Detect which cell encompasses the target text, then output its [x, y] center coordinate. 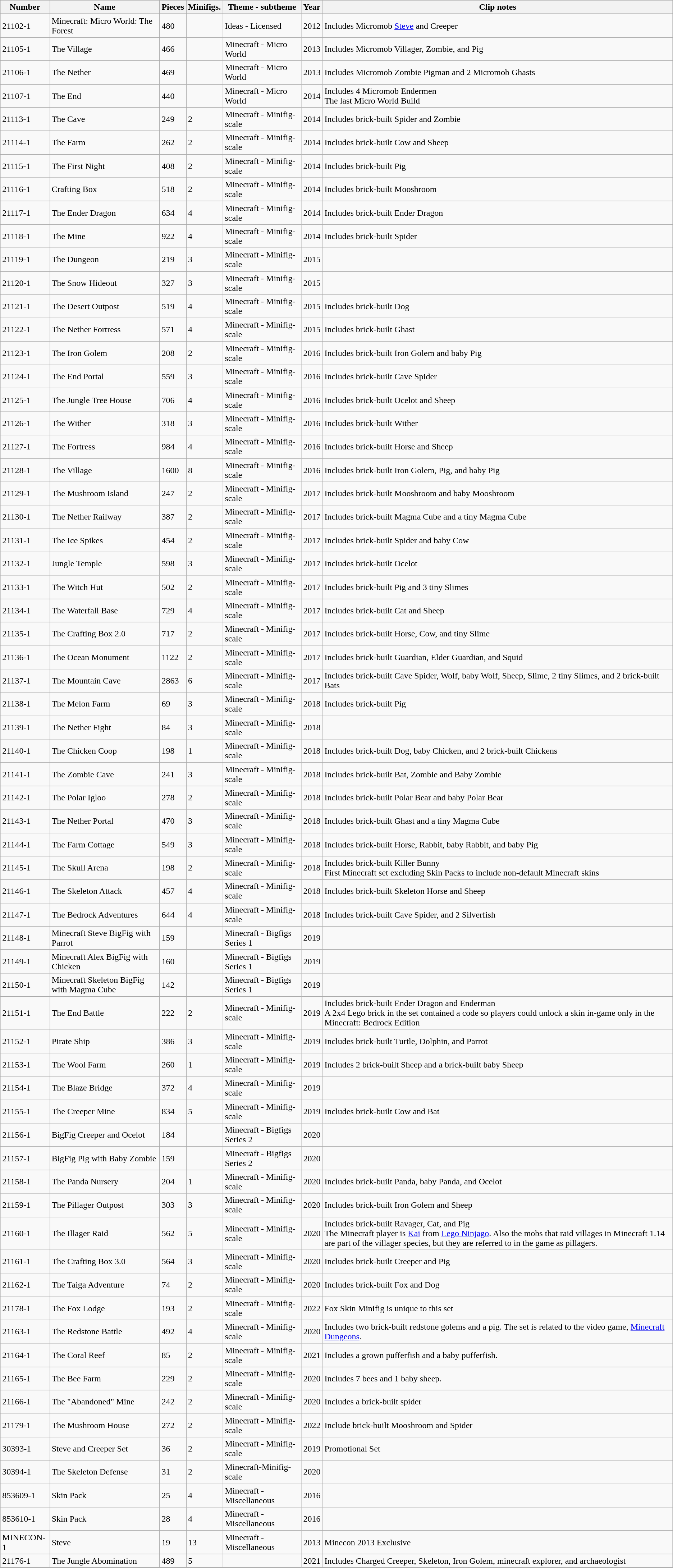
Includes brick-built Magma Cube and a tiny Magma Cube [498, 517]
Includes brick-built Killer BunnyFirst Minecraft set excluding Skin Packs to include non-default Minecraft skins [498, 868]
The End Portal [105, 377]
Includes brick-built Cave Spider, Wolf, baby Wolf, Sheep, Slime, 2 tiny Slimes, and 2 brick-built Bats [498, 681]
454 [173, 540]
The Snow Hideout [105, 283]
The Chicken Coop [105, 751]
21166-1 [25, 1402]
21117-1 [25, 213]
318 [173, 424]
The Waterfall Base [105, 611]
241 [173, 774]
408 [173, 166]
21179-1 [25, 1425]
Includes brick-built Spider and baby Cow [498, 540]
The Farm Cottage [105, 844]
21159-1 [25, 1205]
984 [173, 447]
Includes 4 Micromob EndermenThe last Micro World Build [498, 96]
The Pillager Outpost [105, 1205]
634 [173, 213]
Includes two brick-built redstone golems and a pig. The set is related to the video game, Minecraft Dungeons. [498, 1332]
21149-1 [25, 961]
MINECON-1 [25, 1542]
21139-1 [25, 728]
21161-1 [25, 1261]
21162-1 [25, 1285]
21140-1 [25, 751]
598 [173, 564]
Minecon 2013 Exclusive [498, 1542]
31 [173, 1472]
222 [173, 1013]
Minecraft-Minifig-scale [262, 1472]
440 [173, 96]
21137-1 [25, 681]
21157-1 [25, 1158]
562 [173, 1233]
The Farm [105, 142]
469 [173, 73]
The Nether Railway [105, 517]
30394-1 [25, 1472]
21119-1 [25, 260]
Promotional Set [498, 1449]
13 [205, 1542]
204 [173, 1181]
1122 [173, 657]
21113-1 [25, 119]
The Jungle Tree House [105, 400]
372 [173, 1088]
492 [173, 1332]
21124-1 [25, 377]
The Skeleton Attack [105, 891]
Includes Micromob Zombie Pigman and 2 Micromob Ghasts [498, 73]
21158-1 [25, 1181]
21122-1 [25, 330]
Includes Micromob Steve and Creeper [498, 26]
28 [173, 1519]
21102-1 [25, 26]
229 [173, 1379]
559 [173, 377]
The Nether Portal [105, 821]
21135-1 [25, 634]
The Bee Farm [105, 1379]
The Mushroom House [105, 1425]
21114-1 [25, 142]
Jungle Temple [105, 564]
Includes brick-built Spider and Zombie [498, 119]
272 [173, 1425]
2863 [173, 681]
The Illager Raid [105, 1233]
Includes a grown pufferfish and a baby pufferfish. [498, 1355]
21160-1 [25, 1233]
BigFig Pig with Baby Zombie [105, 1158]
184 [173, 1135]
Includes Micromob Villager, Zombie, and Pig [498, 49]
21126-1 [25, 424]
The Crafting Box 2.0 [105, 634]
327 [173, 283]
Includes brick-built Creeper and Pig [498, 1261]
549 [173, 844]
6 [205, 681]
Includes brick-built Dog [498, 306]
The Iron Golem [105, 353]
717 [173, 634]
Includes brick-built Dog, baby Chicken, and 2 brick-built Chickens [498, 751]
The First Night [105, 166]
8 [205, 470]
160 [173, 961]
Includes brick-built Mooshroom [498, 189]
21141-1 [25, 774]
The Dungeon [105, 260]
278 [173, 797]
Includes brick-built Iron Golem, Pig, and baby Pig [498, 470]
21147-1 [25, 915]
The Coral Reef [105, 1355]
The Taiga Adventure [105, 1285]
21107-1 [25, 96]
21106-1 [25, 73]
Includes brick-built Ender Dragon [498, 213]
The Blaze Bridge [105, 1088]
Includes brick-built Cow and Bat [498, 1112]
21154-1 [25, 1088]
21144-1 [25, 844]
Minecraft Alex BigFig with Chicken [105, 961]
21130-1 [25, 517]
193 [173, 1308]
The End [105, 96]
The Zombie Cave [105, 774]
The Nether Fight [105, 728]
21148-1 [25, 938]
21123-1 [25, 353]
The Skeleton Defense [105, 1472]
21125-1 [25, 400]
853610-1 [25, 1519]
480 [173, 26]
Includes brick-built Pig and 3 tiny Slimes [498, 587]
Include brick-built Mooshroom and Spider [498, 1425]
The "Abandoned" Mine [105, 1402]
84 [173, 728]
Includes brick-built Ghast [498, 330]
The Creeper Mine [105, 1112]
466 [173, 49]
21134-1 [25, 611]
21176-1 [25, 1561]
1600 [173, 470]
The Redstone Battle [105, 1332]
Pieces [173, 7]
Includes 7 bees and 1 baby sheep. [498, 1379]
21163-1 [25, 1332]
564 [173, 1261]
Includes brick-built Horse, Rabbit, baby Rabbit, and baby Pig [498, 844]
Ideas - Licensed [262, 26]
Includes brick-built Cat and Sheep [498, 611]
260 [173, 1065]
Clip notes [498, 7]
21155-1 [25, 1112]
The Bedrock Adventures [105, 915]
21131-1 [25, 540]
21142-1 [25, 797]
Steve [105, 1542]
502 [173, 587]
21150-1 [25, 984]
Includes brick-built Guardian, Elder Guardian, and Squid [498, 657]
21120-1 [25, 283]
457 [173, 891]
Includes brick-built Ocelot [498, 564]
21151-1 [25, 1013]
The Crafting Box 3.0 [105, 1261]
21152-1 [25, 1041]
Includes brick-built Horse and Sheep [498, 447]
Minecraft: Micro World: The Forest [105, 26]
The Desert Outpost [105, 306]
303 [173, 1205]
21115-1 [25, 166]
21118-1 [25, 236]
208 [173, 353]
21145-1 [25, 868]
21129-1 [25, 493]
Minifigs. [205, 7]
30393-1 [25, 1449]
729 [173, 611]
571 [173, 330]
21133-1 [25, 587]
Name [105, 7]
Includes brick-built Cave Spider, and 2 Silverfish [498, 915]
Includes a brick-built spider [498, 1402]
The Mine [105, 236]
853609-1 [25, 1496]
Includes brick-built Turtle, Dolphin, and Parrot [498, 1041]
Includes brick-built Ocelot and Sheep [498, 400]
Fox Skin Minifig is unique to this set [498, 1308]
Includes brick-built Bat, Zombie and Baby Zombie [498, 774]
Pirate Ship [105, 1041]
85 [173, 1355]
21156-1 [25, 1135]
The Fox Lodge [105, 1308]
Minecraft Skeleton BigFig with Magma Cube [105, 984]
21105-1 [25, 49]
The Witch Hut [105, 587]
21128-1 [25, 470]
Includes brick-built Skeleton Horse and Sheep [498, 891]
Includes brick-built Spider [498, 236]
518 [173, 189]
The Skull Arena [105, 868]
21164-1 [25, 1355]
2012 [312, 26]
21146-1 [25, 891]
Includes Charged Creeper, Skeleton, Iron Golem, minecraft explorer, and archaeologist [498, 1561]
21121-1 [25, 306]
21138-1 [25, 704]
The Polar Igloo [105, 797]
Number [25, 7]
BigFig Creeper and Ocelot [105, 1135]
The Ender Dragon [105, 213]
The Cave [105, 119]
Includes brick-built Cave Spider [498, 377]
21143-1 [25, 821]
The Ice Spikes [105, 540]
706 [173, 400]
21132-1 [25, 564]
247 [173, 493]
The End Battle [105, 1013]
The Panda Nursery [105, 1181]
21116-1 [25, 189]
21136-1 [25, 657]
Includes brick-built Iron Golem and Sheep [498, 1205]
Includes 2 brick-built Sheep and a brick-built baby Sheep [498, 1065]
834 [173, 1112]
The Jungle Abomination [105, 1561]
519 [173, 306]
74 [173, 1285]
Includes brick-built Fox and Dog [498, 1285]
The Melon Farm [105, 704]
Includes brick-built Polar Bear and baby Polar Bear [498, 797]
Includes brick-built Iron Golem and baby Pig [498, 353]
The Nether [105, 73]
Minecraft Steve BigFig with Parrot [105, 938]
Includes brick-built Ghast and a tiny Magma Cube [498, 821]
Includes brick-built Horse, Cow, and tiny Slime [498, 634]
25 [173, 1496]
Includes brick-built Mooshroom and baby Mooshroom [498, 493]
Theme - subtheme [262, 7]
The Wither [105, 424]
Year [312, 7]
219 [173, 260]
The Fortress [105, 447]
The Mountain Cave [105, 681]
69 [173, 704]
Steve and Creeper Set [105, 1449]
Crafting Box [105, 189]
386 [173, 1041]
Includes brick-built Panda, baby Panda, and Ocelot [498, 1181]
The Nether Fortress [105, 330]
249 [173, 119]
21153-1 [25, 1065]
644 [173, 915]
The Ocean Monument [105, 657]
262 [173, 142]
Includes brick-built Wither [498, 424]
The Wool Farm [105, 1065]
36 [173, 1449]
21127-1 [25, 447]
387 [173, 517]
922 [173, 236]
The Mushroom Island [105, 493]
242 [173, 1402]
142 [173, 984]
21165-1 [25, 1379]
21178-1 [25, 1308]
489 [173, 1561]
Includes brick-built Cow and Sheep [498, 142]
19 [173, 1542]
470 [173, 821]
